Locate the cell with the specified text and output its (x, y) center coordinate. 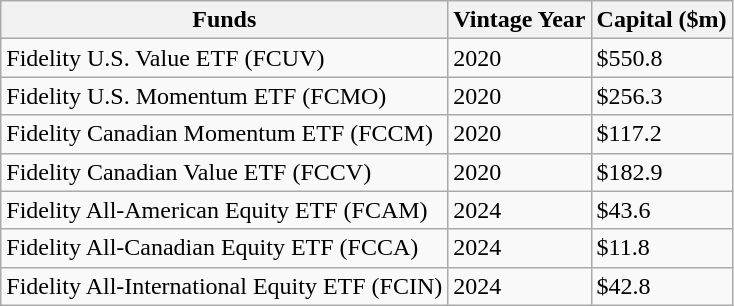
Fidelity All-Canadian Equity ETF (FCCA) (224, 248)
$43.6 (662, 210)
$182.9 (662, 172)
Vintage Year (520, 20)
$256.3 (662, 96)
$550.8 (662, 58)
Capital ($m) (662, 20)
$11.8 (662, 248)
Fidelity All-International Equity ETF (FCIN) (224, 286)
Fidelity All-American Equity ETF (FCAM) (224, 210)
Fidelity Canadian Value ETF (FCCV) (224, 172)
$117.2 (662, 134)
Funds (224, 20)
Fidelity Canadian Momentum ETF (FCCM) (224, 134)
Fidelity U.S. Momentum ETF (FCMO) (224, 96)
$42.8 (662, 286)
Fidelity U.S. Value ETF (FCUV) (224, 58)
